Pinpoint the cell where the given text exists, returning its (X, Y) midpoint coordinate. 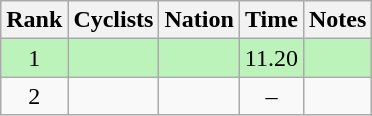
2 (34, 96)
Nation (199, 20)
– (271, 96)
Cyclists (114, 20)
11.20 (271, 58)
Rank (34, 20)
Notes (337, 20)
1 (34, 58)
Time (271, 20)
